Search for the cell housing the specified text and yield its (X, Y) center coordinate. 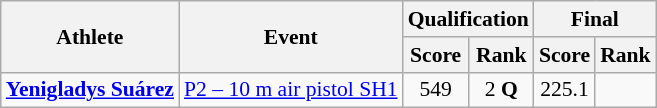
Athlete (90, 36)
2 Q (502, 90)
549 (436, 90)
Qualification (468, 19)
Yenigladys Suárez (90, 90)
P2 – 10 m air pistol SH1 (291, 90)
Final (595, 19)
Event (291, 36)
225.1 (564, 90)
